Detect which cell encompasses the target text, then output its (X, Y) center coordinate. 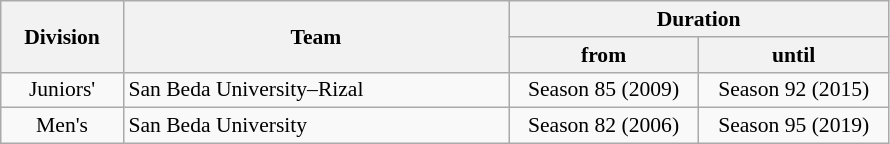
Duration (698, 19)
Juniors' (62, 90)
Season 82 (2006) (603, 126)
Team (316, 36)
Division (62, 36)
San Beda University (316, 126)
Men's (62, 126)
Season 92 (2015) (794, 90)
San Beda University–Rizal (316, 90)
until (794, 55)
Season 85 (2009) (603, 90)
from (603, 55)
Season 95 (2019) (794, 126)
